Output the [X, Y] coordinate of the center of the cell containing the given text.  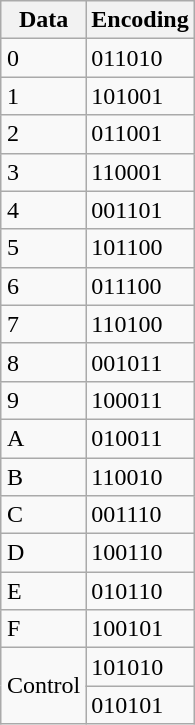
0 [43, 58]
3 [43, 172]
001110 [140, 515]
8 [43, 362]
7 [43, 324]
010101 [140, 705]
9 [43, 400]
001011 [140, 362]
Encoding [140, 20]
5 [43, 248]
2 [43, 134]
110010 [140, 477]
011010 [140, 58]
Data [43, 20]
A [43, 438]
E [43, 591]
001101 [140, 210]
010011 [140, 438]
F [43, 629]
100101 [140, 629]
011100 [140, 286]
C [43, 515]
101001 [140, 96]
010110 [140, 591]
101010 [140, 667]
110100 [140, 324]
6 [43, 286]
110001 [140, 172]
100110 [140, 553]
011001 [140, 134]
100011 [140, 400]
1 [43, 96]
D [43, 553]
B [43, 477]
Control [43, 686]
4 [43, 210]
101100 [140, 248]
